Locate the cell with the specified text and output its (X, Y) center coordinate. 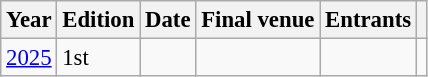
Edition (98, 20)
Date (168, 20)
Entrants (368, 20)
Final venue (258, 20)
2025 (29, 58)
1st (98, 58)
Year (29, 20)
